Detect which cell encompasses the target text, then output its (x, y) center coordinate. 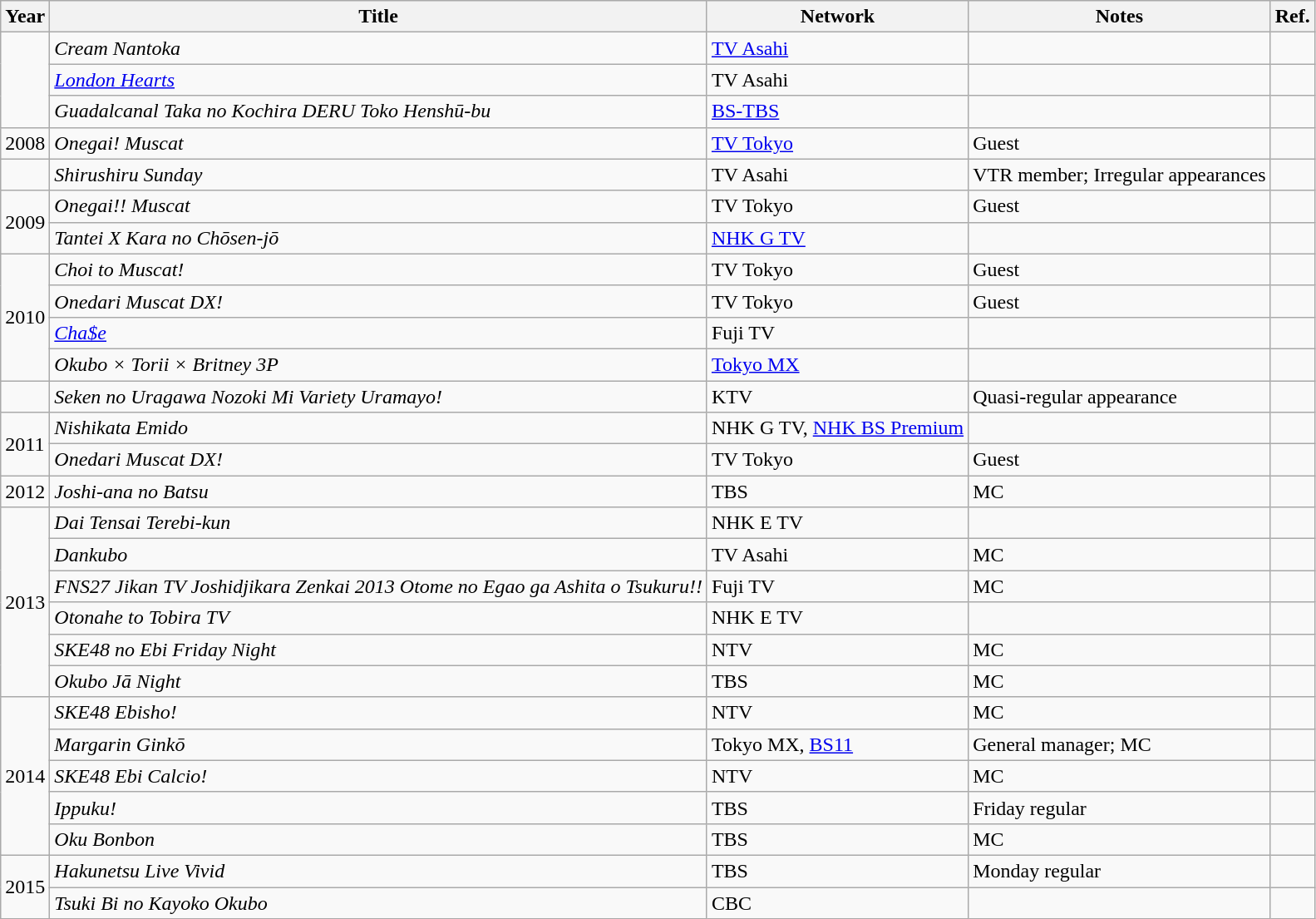
2008 (25, 143)
2011 (25, 444)
Hakunetsu Live Vivid (379, 871)
Tsuki Bi no Kayoko Okubo (379, 902)
Dai Tensai Terebi-kun (379, 523)
Notes (1120, 17)
Onegai! Muscat (379, 143)
NHK G TV (837, 238)
Cream Nantoka (379, 48)
Cha$e (379, 333)
CBC (837, 902)
VTR member; Irregular appearances (1120, 175)
Nishikata Emido (379, 428)
Title (379, 17)
Oku Bonbon (379, 839)
2015 (25, 887)
Okubo × Torii × Britney 3P (379, 364)
2014 (25, 776)
Choi to Muscat! (379, 269)
2010 (25, 317)
SKE48 no Ebi Friday Night (379, 650)
Shirushiru Sunday (379, 175)
Okubo Jā Night (379, 681)
Onegai!! Muscat (379, 206)
Tokyo MX, BS11 (837, 744)
London Hearts (379, 80)
Guadalcanal Taka no Kochira DERU Toko Henshū-bu (379, 111)
Tantei X Kara no Chōsen-jō (379, 238)
2012 (25, 492)
Dankubo (379, 555)
General manager; MC (1120, 744)
Friday regular (1120, 808)
BS-TBS (837, 111)
NHK G TV, NHK BS Premium (837, 428)
Network (837, 17)
Quasi-regular appearance (1120, 397)
Tokyo MX (837, 364)
Joshi-ana no Batsu (379, 492)
Seken no Uragawa Nozoki Mi Variety Uramayo! (379, 397)
Year (25, 17)
KTV (837, 397)
FNS27 Jikan TV Joshidjikara Zenkai 2013 Otome no Egao ga Ashita o Tsukuru!! (379, 586)
Ippuku! (379, 808)
2013 (25, 602)
Monday regular (1120, 871)
Ref. (1292, 17)
SKE48 Ebisho! (379, 713)
Otonahe to Tobira TV (379, 618)
SKE48 Ebi Calcio! (379, 776)
Margarin Ginkō (379, 744)
2009 (25, 222)
